Search for the cell housing the specified text and yield its (x, y) center coordinate. 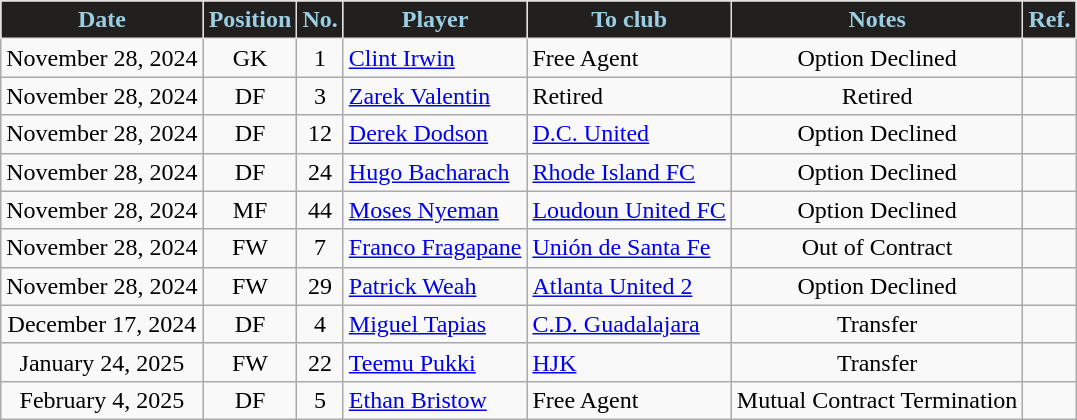
Moses Nyeman (435, 210)
3 (320, 96)
HJK (629, 362)
4 (320, 324)
22 (320, 362)
Player (435, 20)
MF (250, 210)
24 (320, 172)
Franco Fragapane (435, 248)
44 (320, 210)
No. (320, 20)
Ethan Bristow (435, 400)
C.D. Guadalajara (629, 324)
Teemu Pukki (435, 362)
Clint Irwin (435, 58)
Date (102, 20)
29 (320, 286)
January 24, 2025 (102, 362)
7 (320, 248)
GK (250, 58)
D.C. United (629, 134)
5 (320, 400)
Zarek Valentin (435, 96)
12 (320, 134)
To club (629, 20)
Patrick Weah (435, 286)
Ref. (1050, 20)
Unión de Santa Fe (629, 248)
Atlanta United 2 (629, 286)
Rhode Island FC (629, 172)
Hugo Bacharach (435, 172)
December 17, 2024 (102, 324)
Derek Dodson (435, 134)
1 (320, 58)
Mutual Contract Termination (877, 400)
February 4, 2025 (102, 400)
Out of Contract (877, 248)
Loudoun United FC (629, 210)
Position (250, 20)
Miguel Tapias (435, 324)
Notes (877, 20)
